Pinpoint the cell where the given text exists, returning its (X, Y) midpoint coordinate. 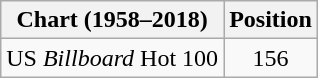
156 (271, 58)
US Billboard Hot 100 (112, 58)
Chart (1958–2018) (112, 20)
Position (271, 20)
